For the text-containing cell, return its midpoint in [X, Y] coordinate format. 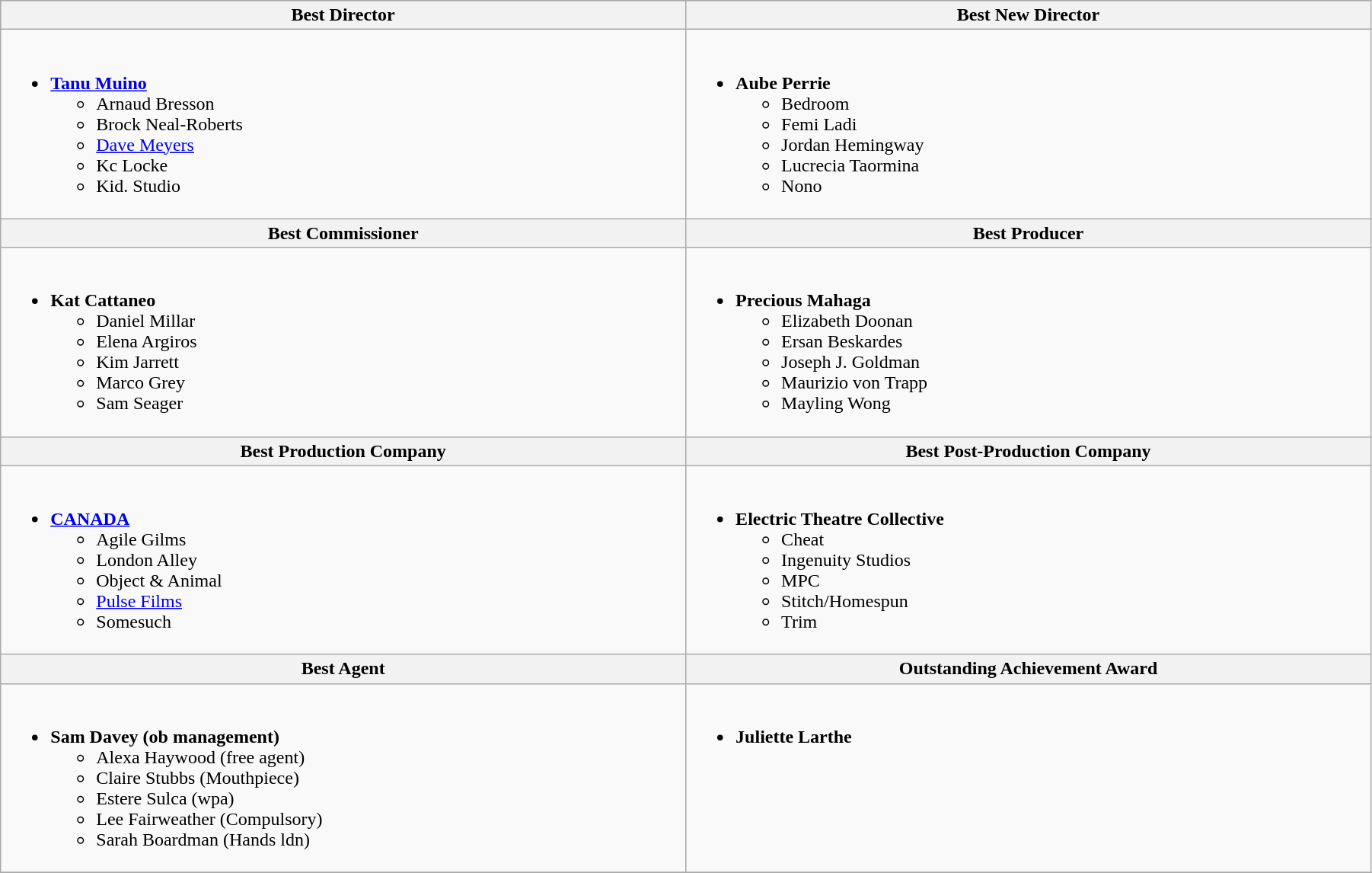
Aube PerrieBedroomFemi LadiJordan HemingwayLucrecia TaorminaNono [1029, 124]
Best Director [343, 15]
Best Agent [343, 669]
Tanu MuinoArnaud BressonBrock Neal-RobertsDave MeyersKc LockeKid. Studio [343, 124]
Best Post-Production Company [1029, 451]
Best Production Company [343, 451]
Electric Theatre CollectiveCheatIngenuity StudiosMPCStitch/HomespunTrim [1029, 560]
Precious MahagaElizabeth DoonanErsan BeskardesJoseph J. GoldmanMaurizio von TrappMayling Wong [1029, 342]
Sam Davey (ob management)Alexa Haywood (free agent)Claire Stubbs (Mouthpiece)Estere Sulca (wpa)Lee Fairweather (Compulsory)Sarah Boardman (Hands ldn) [343, 778]
Best Producer [1029, 233]
CANADAAgile GilmsLondon AlleyObject & AnimalPulse FilmsSomesuch [343, 560]
Best Commissioner [343, 233]
Outstanding Achievement Award [1029, 669]
Juliette Larthe [1029, 778]
Best New Director [1029, 15]
Kat CattaneoDaniel MillarElena ArgirosKim JarrettMarco GreySam Seager [343, 342]
